Pinpoint the cell where the given text exists, returning its (x, y) midpoint coordinate. 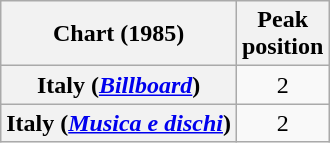
Peakposition (282, 34)
Italy (Billboard) (119, 85)
Chart (1985) (119, 34)
Italy (Musica e dischi) (119, 123)
